Return the [X, Y] coordinate for the center point of the cell that contains the specified text.  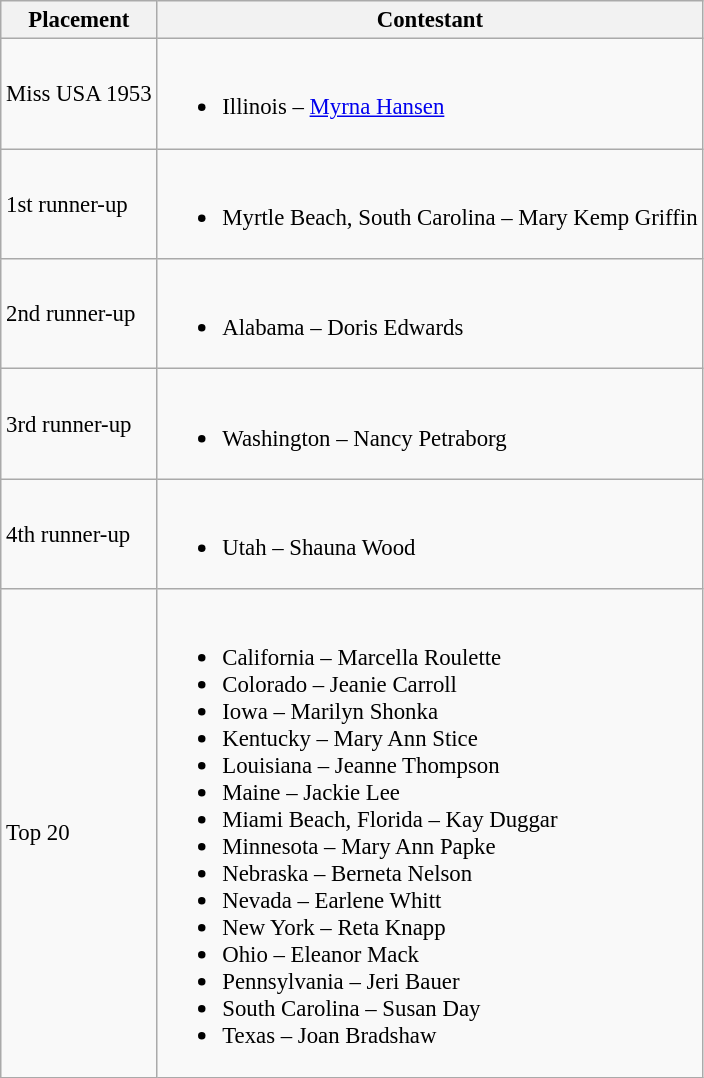
2nd runner-up [79, 314]
Placement [79, 20]
4th runner-up [79, 534]
Utah – Shauna Wood [430, 534]
Miss USA 1953 [79, 94]
Top 20 [79, 833]
Contestant [430, 20]
1st runner-up [79, 204]
Washington – Nancy Petraborg [430, 424]
Illinois – Myrna Hansen [430, 94]
3rd runner-up [79, 424]
Myrtle Beach, South Carolina – Mary Kemp Griffin [430, 204]
Alabama – Doris Edwards [430, 314]
